Find where the given text appears and provide that cell's center as (X, Y) coordinate. 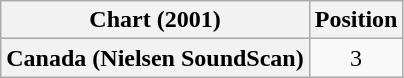
Position (356, 20)
Canada (Nielsen SoundScan) (155, 58)
Chart (2001) (155, 20)
3 (356, 58)
